Return (X, Y) of the center of cell containing provided text 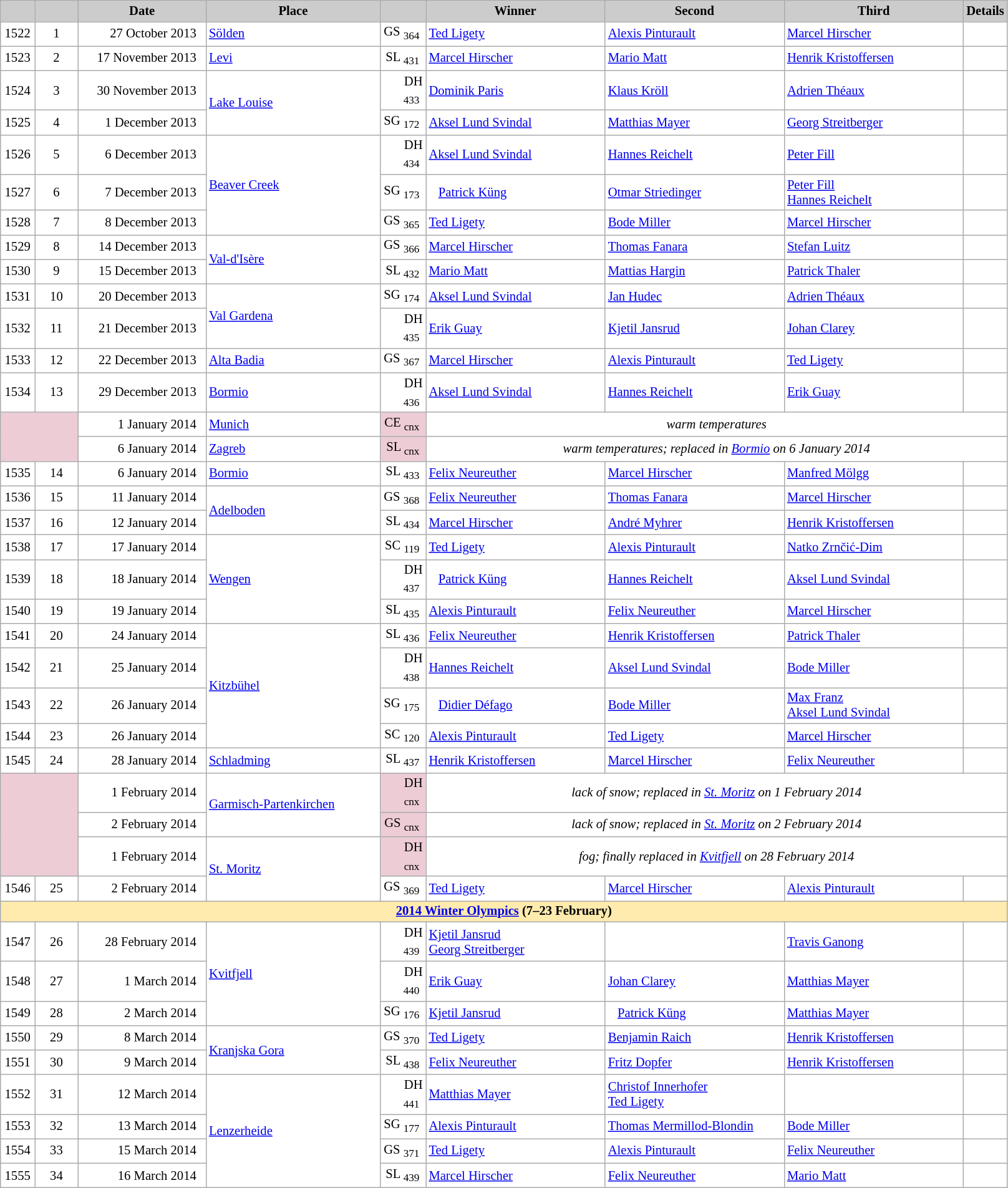
Travis Ganong (873, 942)
1546 (17, 888)
1547 (17, 942)
Peter Fill Hannes Reichelt (873, 192)
30 (57, 1063)
26 (57, 942)
DH 433 (403, 90)
SL 436 (403, 636)
Schladming (293, 760)
1530 (17, 272)
GS 364 (403, 34)
GS 366 (403, 247)
SC 120 (403, 736)
25 (57, 888)
Beaver Creek (293, 185)
Georg Streitberger (873, 122)
Garmisch-Partenkirchen (293, 804)
Lenzerheide (293, 1131)
1555 (17, 1175)
André Myhrer (695, 523)
SL 437 (403, 760)
Mattias Hargin (695, 272)
warm temperatures (716, 424)
SG 174 (403, 296)
Val-d'Isère (293, 259)
13 (57, 392)
12 January 2014 (142, 523)
SL 433 (403, 473)
Munich (293, 424)
11 (57, 328)
1528 (17, 222)
GS 370 (403, 1038)
GS 369 (403, 888)
Kranjska Gora (293, 1050)
1538 (17, 546)
Third (873, 11)
CE cnx (403, 424)
SL 438 (403, 1063)
14 (57, 473)
19 January 2014 (142, 611)
8 (57, 247)
SL 431 (403, 59)
DH 439 (403, 942)
Thomas Mermillod-Blondin (695, 1126)
St. Moritz (293, 869)
15 March 2014 (142, 1151)
8 December 2013 (142, 222)
28 (57, 1013)
1545 (17, 760)
22 December 2013 (142, 360)
1536 (17, 498)
10 (57, 296)
6 (57, 192)
15 December 2013 (142, 272)
Wengen (293, 579)
18 (57, 579)
SG 175 (403, 705)
Stefan Luitz (873, 247)
SL 432 (403, 272)
1526 (17, 155)
DH 435 (403, 328)
25 January 2014 (142, 667)
6 December 2013 (142, 155)
Second (695, 11)
28 February 2014 (142, 942)
GS 371 (403, 1151)
1 January 2014 (142, 424)
Kjetil Jansrud Georg Streitberger (515, 942)
1537 (17, 523)
Peter Fill (873, 155)
Kitzbühel (293, 686)
Christof Innerhofer Ted Ligety (695, 1094)
24 (57, 760)
SG 172 (403, 122)
20 (57, 636)
1535 (17, 473)
1540 (17, 611)
2014 Winter Olympics (7–23 February) (504, 911)
29 (57, 1038)
1551 (17, 1063)
Levi (293, 59)
1 December 2013 (142, 122)
24 January 2014 (142, 636)
DH 437 (403, 579)
GS 365 (403, 222)
14 December 2013 (142, 247)
Alta Badia (293, 360)
lack of snow; replaced in St. Moritz on 2 February 2014 (716, 824)
SG 177 (403, 1126)
1534 (17, 392)
7 (57, 222)
28 January 2014 (142, 760)
DH 441 (403, 1094)
1541 (17, 636)
27 (57, 980)
1548 (17, 980)
1543 (17, 705)
Jan Hudec (695, 296)
DH 434 (403, 155)
15 (57, 498)
1529 (17, 247)
Zagreb (293, 449)
SG 173 (403, 192)
17 November 2013 (142, 59)
1549 (17, 1013)
7 December 2013 (142, 192)
17 (57, 546)
DH 440 (403, 980)
1550 (17, 1038)
32 (57, 1126)
9 March 2014 (142, 1063)
Details (986, 11)
17 January 2014 (142, 546)
3 (57, 90)
2 March 2014 (142, 1013)
8 March 2014 (142, 1038)
1531 (17, 296)
1533 (17, 360)
19 (57, 611)
20 December 2013 (142, 296)
Sölden (293, 34)
13 March 2014 (142, 1126)
Dominik Paris (515, 90)
34 (57, 1175)
Winner (515, 11)
1 March 2014 (142, 980)
DH 436 (403, 392)
5 (57, 155)
12 (57, 360)
Fritz Dopfer (695, 1063)
SC 119 (403, 546)
SL 439 (403, 1175)
33 (57, 1151)
1525 (17, 122)
18 January 2014 (142, 579)
GS 367 (403, 360)
Kvitfjell (293, 973)
Adelboden (293, 510)
Didier Défago (515, 705)
Natko Zrnčić-Dim (873, 546)
Place (293, 11)
GS 368 (403, 498)
Date (142, 11)
12 March 2014 (142, 1094)
16 March 2014 (142, 1175)
lack of snow; replaced in St. Moritz on 1 February 2014 (716, 792)
23 (57, 736)
9 (57, 272)
1539 (17, 579)
1544 (17, 736)
SG 176 (403, 1013)
SL 434 (403, 523)
SL cnx (403, 449)
16 (57, 523)
warm temperatures; replaced in Bormio on 6 January 2014 (716, 449)
1552 (17, 1094)
Max Franz Aksel Lund Svindal (873, 705)
Otmar Striedinger (695, 192)
Manfred Mölgg (873, 473)
Lake Louise (293, 102)
Val Gardena (293, 316)
1542 (17, 667)
22 (57, 705)
21 December 2013 (142, 328)
1554 (17, 1151)
SL 435 (403, 611)
Benjamin Raich (695, 1038)
1527 (17, 192)
1522 (17, 34)
1524 (17, 90)
fog; finally replaced in Kvitfjell on 28 February 2014 (716, 857)
1532 (17, 328)
Klaus Kröll (695, 90)
DH 438 (403, 667)
29 December 2013 (142, 392)
GS cnx (403, 824)
1523 (17, 59)
31 (57, 1094)
1553 (17, 1126)
4 (57, 122)
11 January 2014 (142, 498)
21 (57, 667)
27 October 2013 (142, 34)
1 (57, 34)
30 November 2013 (142, 90)
2 (57, 59)
